Output the (X, Y) coordinate of the center of the cell containing the given text.  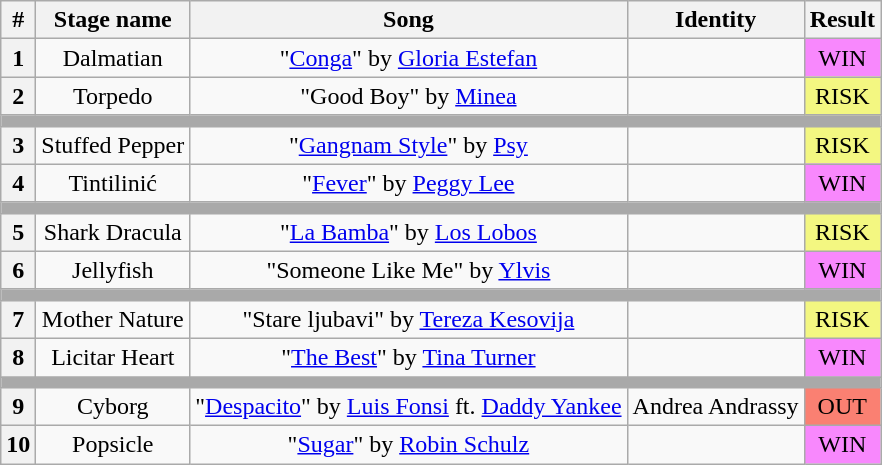
# (18, 20)
Stuffed Pepper (113, 145)
"Stare ljubavi" by Tereza Kesovija (408, 319)
Tintilinić (113, 183)
Torpedo (113, 96)
"Someone Like Me" by Ylvis (408, 270)
Licitar Heart (113, 357)
OUT (842, 407)
7 (18, 319)
"Sugar" by Robin Schulz (408, 445)
5 (18, 232)
Result (842, 20)
1 (18, 58)
8 (18, 357)
6 (18, 270)
"Conga" by Gloria Estefan (408, 58)
Mother Nature (113, 319)
Stage name (113, 20)
"The Best" by Tina Turner (408, 357)
"Good Boy" by Minea (408, 96)
Song (408, 20)
Popsicle (113, 445)
3 (18, 145)
10 (18, 445)
4 (18, 183)
2 (18, 96)
Shark Dracula (113, 232)
Cyborg (113, 407)
Identity (716, 20)
"Fever" by Peggy Lee (408, 183)
"Gangnam Style" by Psy (408, 145)
9 (18, 407)
"La Bamba" by Los Lobos (408, 232)
Jellyfish (113, 270)
"Despacito" by Luis Fonsi ft. Daddy Yankee (408, 407)
Andrea Andrassy (716, 407)
Dalmatian (113, 58)
